Output the (x, y) coordinate of the center of the cell containing the given text.  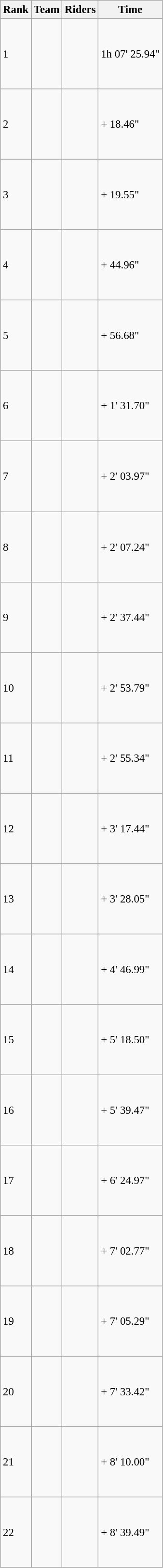
19 (16, 1321)
17 (16, 1181)
+ 2' 37.44" (130, 617)
+ 44.96" (130, 265)
+ 2' 53.79" (130, 688)
+ 6' 24.97" (130, 1181)
21 (16, 1462)
+ 5' 39.47" (130, 1110)
7 (16, 476)
1h 07' 25.94" (130, 54)
5 (16, 336)
20 (16, 1392)
1 (16, 54)
15 (16, 1040)
Riders (80, 10)
+ 2' 03.97" (130, 476)
8 (16, 547)
13 (16, 899)
+ 56.68" (130, 336)
Team (47, 10)
+ 1' 31.70" (130, 406)
11 (16, 758)
16 (16, 1110)
22 (16, 1533)
+ 8' 10.00" (130, 1462)
14 (16, 969)
9 (16, 617)
+ 4' 46.99" (130, 969)
6 (16, 406)
10 (16, 688)
+ 19.55" (130, 195)
+ 3' 28.05" (130, 899)
+ 7' 33.42" (130, 1392)
+ 7' 05.29" (130, 1321)
+ 5' 18.50" (130, 1040)
12 (16, 828)
+ 2' 07.24" (130, 547)
3 (16, 195)
4 (16, 265)
+ 2' 55.34" (130, 758)
+ 18.46" (130, 124)
+ 3' 17.44" (130, 828)
18 (16, 1251)
2 (16, 124)
Time (130, 10)
Rank (16, 10)
+ 8' 39.49" (130, 1533)
+ 7' 02.77" (130, 1251)
